Determine the (X, Y) coordinate at the center of the cell enclosing the given text.  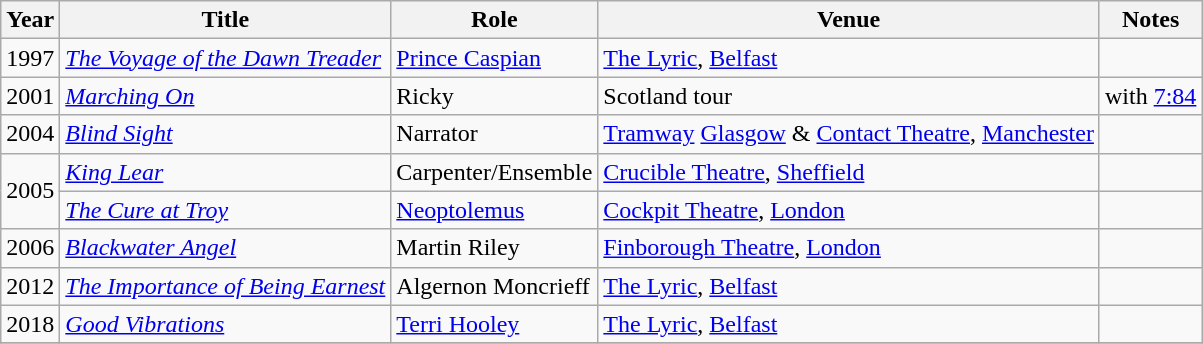
Blind Sight (226, 134)
2012 (30, 286)
2004 (30, 134)
with 7:84 (1150, 96)
Cockpit Theatre, London (849, 210)
Finborough Theatre, London (849, 248)
King Lear (226, 172)
Blackwater Angel (226, 248)
Algernon Moncrieff (494, 286)
Narrator (494, 134)
2001 (30, 96)
Good Vibrations (226, 324)
The Cure at Troy (226, 210)
Scotland tour (849, 96)
Terri Hooley (494, 324)
Marching On (226, 96)
Martin Riley (494, 248)
2018 (30, 324)
Venue (849, 20)
Neoptolemus (494, 210)
2006 (30, 248)
Title (226, 20)
The Importance of Being Earnest (226, 286)
The Voyage of the Dawn Treader (226, 58)
Tramway Glasgow & Contact Theatre, Manchester (849, 134)
2005 (30, 191)
Crucible Theatre, Sheffield (849, 172)
Notes (1150, 20)
Ricky (494, 96)
Year (30, 20)
1997 (30, 58)
Role (494, 20)
Carpenter/Ensemble (494, 172)
Prince Caspian (494, 58)
